For the text-containing cell, return its midpoint in (x, y) coordinate format. 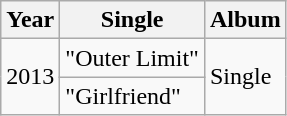
2013 (30, 77)
"Outer Limit" (132, 58)
"Girlfriend" (132, 96)
Year (30, 20)
Album (245, 20)
